For the text-containing cell, return its midpoint in [x, y] coordinate format. 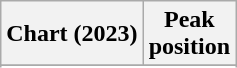
Chart (2023) [72, 34]
Peakposition [189, 34]
